Pinpoint the cell where the given text exists, returning its (X, Y) midpoint coordinate. 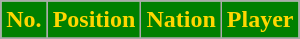
Position (94, 20)
No. (24, 20)
Nation (181, 20)
Player (260, 20)
